Return the (X, Y) coordinate for the center point of the cell that contains the specified text.  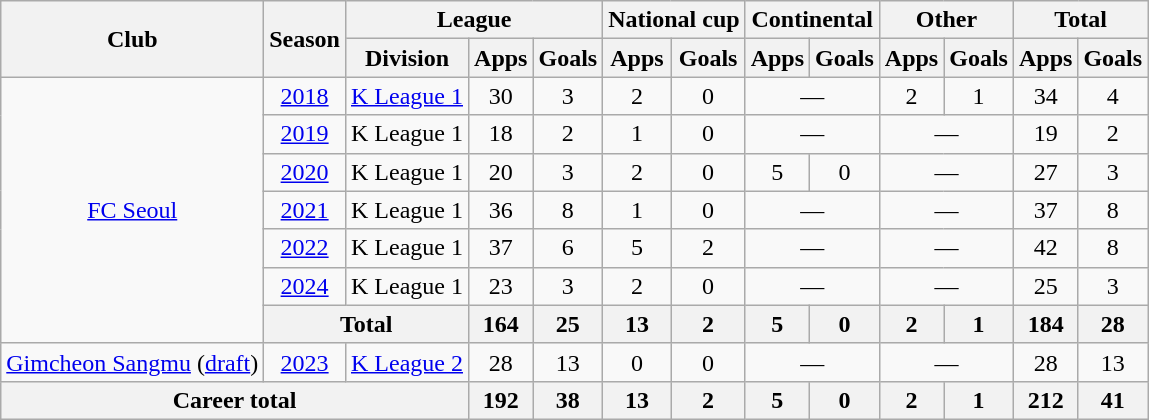
20 (501, 172)
184 (1045, 324)
38 (568, 400)
Career total (235, 400)
41 (1113, 400)
18 (501, 134)
Other (946, 20)
2018 (305, 96)
2021 (305, 210)
Division (406, 58)
League (474, 20)
23 (501, 286)
30 (501, 96)
6 (568, 248)
FC Seoul (132, 210)
Club (132, 39)
36 (501, 210)
34 (1045, 96)
Season (305, 39)
Gimcheon Sangmu (draft) (132, 362)
4 (1113, 96)
Continental (812, 20)
2024 (305, 286)
National cup (674, 20)
212 (1045, 400)
164 (501, 324)
27 (1045, 172)
K League 2 (406, 362)
2020 (305, 172)
42 (1045, 248)
19 (1045, 134)
2019 (305, 134)
2023 (305, 362)
192 (501, 400)
2022 (305, 248)
